Return [X, Y] of the center of cell containing provided text 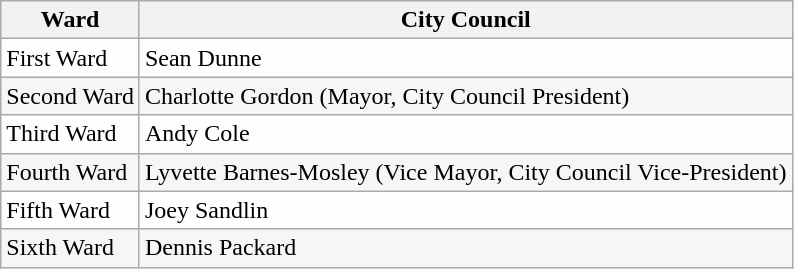
Ward [70, 20]
Dennis Packard [466, 248]
City Council [466, 20]
Third Ward [70, 134]
Joey Sandlin [466, 210]
Fifth Ward [70, 210]
Second Ward [70, 96]
Sixth Ward [70, 248]
First Ward [70, 58]
Lyvette Barnes-Mosley (Vice Mayor, City Council Vice-President) [466, 172]
Fourth Ward [70, 172]
Andy Cole [466, 134]
Charlotte Gordon (Mayor, City Council President) [466, 96]
Sean Dunne [466, 58]
